For the text-containing cell, return its midpoint in (X, Y) coordinate format. 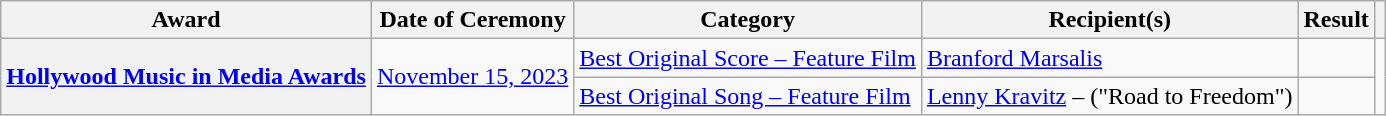
Hollywood Music in Media Awards (186, 77)
Recipient(s) (1110, 20)
Category (748, 20)
Best Original Score – Feature Film (748, 58)
Lenny Kravitz – ("Road to Freedom") (1110, 96)
Branford Marsalis (1110, 58)
Award (186, 20)
November 15, 2023 (472, 77)
Best Original Song – Feature Film (748, 96)
Date of Ceremony (472, 20)
Result (1336, 20)
